Find where the given text appears and provide that cell's center as [X, Y] coordinate. 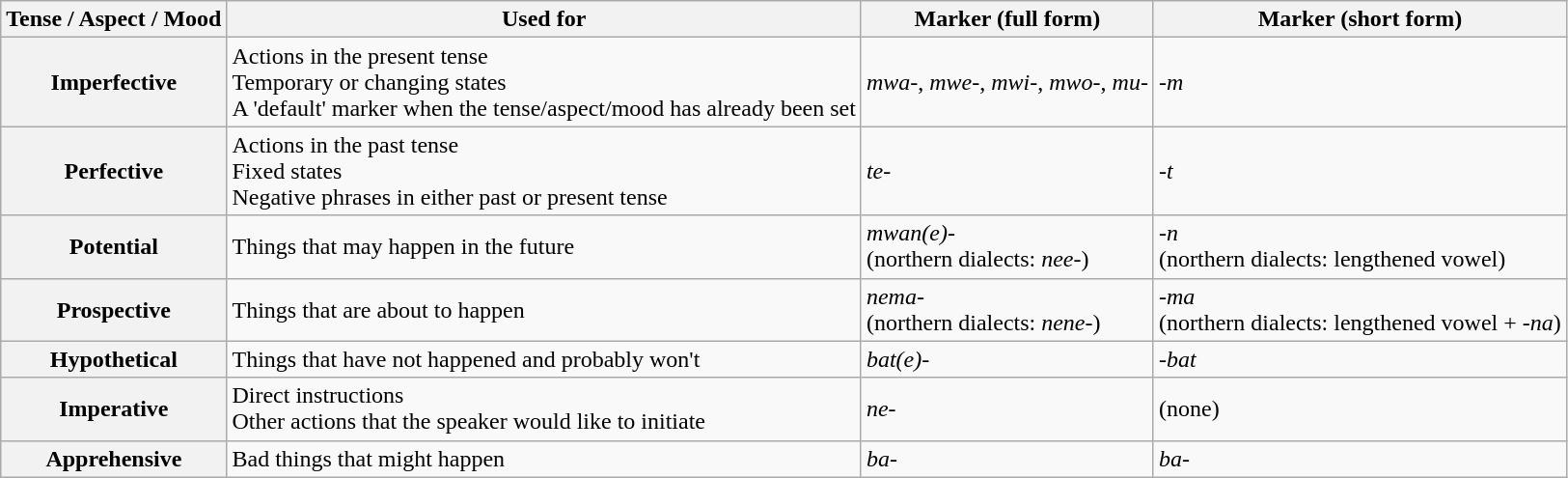
Hypothetical [114, 359]
-bat [1360, 359]
mwa-, mwe-, mwi-, mwo-, mu- [1007, 82]
Direct instructionsOther actions that the speaker would like to initiate [544, 409]
-n(northern dialects: lengthened vowel) [1360, 247]
Actions in the past tenseFixed statesNegative phrases in either past or present tense [544, 171]
-t [1360, 171]
Tense / Aspect / Mood [114, 19]
Actions in the present tenseTemporary or changing statesA 'default' marker when the tense/aspect/mood has already been set [544, 82]
Used for [544, 19]
Potential [114, 247]
Things that may happen in the future [544, 247]
Bad things that might happen [544, 459]
Marker (full form) [1007, 19]
mwan(e)-(northern dialects: nee-) [1007, 247]
Imperfective [114, 82]
bat(e)- [1007, 359]
nema-(northern dialects: nene-) [1007, 309]
-ma(northern dialects: lengthened vowel + -na) [1360, 309]
te- [1007, 171]
Marker (short form) [1360, 19]
-m [1360, 82]
Imperative [114, 409]
ne- [1007, 409]
Perfective [114, 171]
Prospective [114, 309]
Things that have not happened and probably won't [544, 359]
Apprehensive [114, 459]
Things that are about to happen [544, 309]
(none) [1360, 409]
